From the cell containing the given text, extract its center point as [x, y] coordinate. 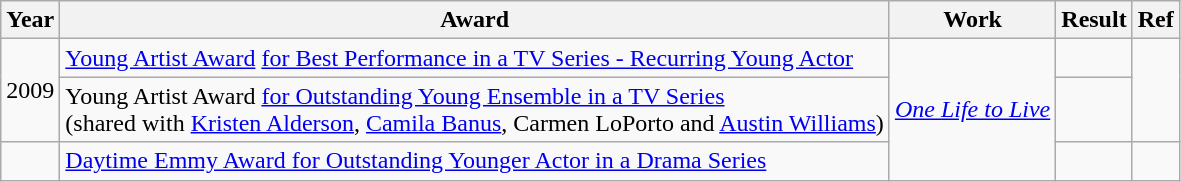
Work [972, 20]
2009 [30, 90]
Young Artist Award for Outstanding Young Ensemble in a TV Series(shared with Kristen Alderson, Camila Banus, Carmen LoPorto and Austin Williams) [475, 110]
Ref [1156, 20]
Young Artist Award for Best Performance in a TV Series - Recurring Young Actor [475, 58]
Award [475, 20]
Year [30, 20]
Daytime Emmy Award for Outstanding Younger Actor in a Drama Series [475, 161]
One Life to Live [972, 110]
Result [1094, 20]
